Search for the cell housing the specified text and yield its (x, y) center coordinate. 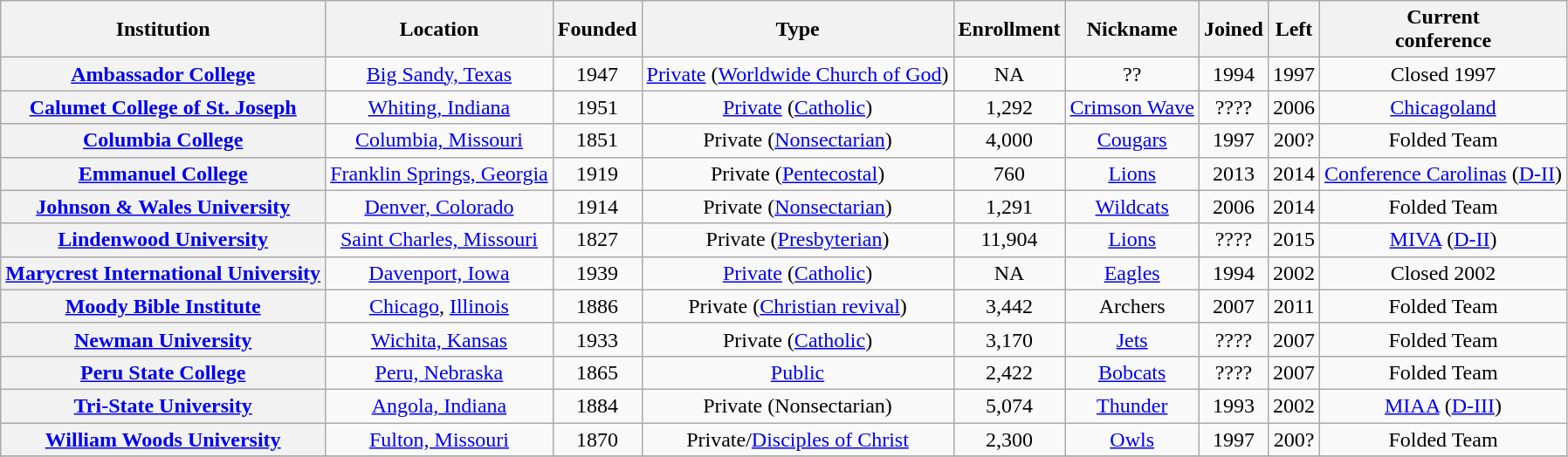
1,291 (1009, 207)
Columbia, Missouri (440, 140)
Fulton, Missouri (440, 439)
Eagles (1131, 273)
Closed 1997 (1444, 74)
Davenport, Iowa (440, 273)
1947 (597, 74)
Saint Charles, Missouri (440, 240)
Moody Bible Institute (163, 306)
Tri-State University (163, 406)
Left (1294, 30)
Angola, Indiana (440, 406)
5,074 (1009, 406)
Peru State College (163, 372)
Johnson & Wales University (163, 207)
Private/Disciples of Christ (798, 439)
4,000 (1009, 140)
Thunder (1131, 406)
1886 (597, 306)
?? (1131, 74)
1914 (597, 207)
Founded (597, 30)
1851 (597, 140)
Public (798, 372)
2015 (1294, 240)
Enrollment (1009, 30)
Calumet College of St. Joseph (163, 107)
Type (798, 30)
3,442 (1009, 306)
Denver, Colorado (440, 207)
760 (1009, 174)
Chicagoland (1444, 107)
1,292 (1009, 107)
Ambassador College (163, 74)
Newman University (163, 339)
MIVA (D-II) (1444, 240)
Bobcats (1131, 372)
2013 (1233, 174)
1827 (597, 240)
MIAA (D-III) (1444, 406)
Emmanuel College (163, 174)
Franklin Springs, Georgia (440, 174)
1884 (597, 406)
Crimson Wave (1131, 107)
Archers (1131, 306)
Wichita, Kansas (440, 339)
Conference Carolinas (D-II) (1444, 174)
Wildcats (1131, 207)
Whiting, Indiana (440, 107)
Private (Presbyterian) (798, 240)
Lindenwood University (163, 240)
1865 (597, 372)
Big Sandy, Texas (440, 74)
1993 (1233, 406)
Peru, Nebraska (440, 372)
11,904 (1009, 240)
1939 (597, 273)
2,422 (1009, 372)
1870 (597, 439)
Owls (1131, 439)
William Woods University (163, 439)
Cougars (1131, 140)
Currentconference (1444, 30)
Location (440, 30)
Institution (163, 30)
Closed 2002 (1444, 273)
Columbia College (163, 140)
Nickname (1131, 30)
Private (Christian revival) (798, 306)
Private (Pentecostal) (798, 174)
Chicago, Illinois (440, 306)
1933 (597, 339)
Marycrest International University (163, 273)
Private (Worldwide Church of God) (798, 74)
3,170 (1009, 339)
Jets (1131, 339)
2,300 (1009, 439)
1919 (597, 174)
Joined (1233, 30)
1951 (597, 107)
2011 (1294, 306)
